Capture the cell that displays the provided text and extract its (x, y) central coordinate. 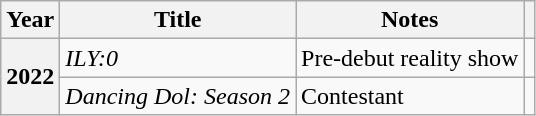
Title (178, 20)
Contestant (410, 96)
2022 (30, 77)
Notes (410, 20)
ILY:0 (178, 58)
Year (30, 20)
Dancing Dol: Season 2 (178, 96)
Pre-debut reality show (410, 58)
